Find where the given text appears and provide that cell's center as (x, y) coordinate. 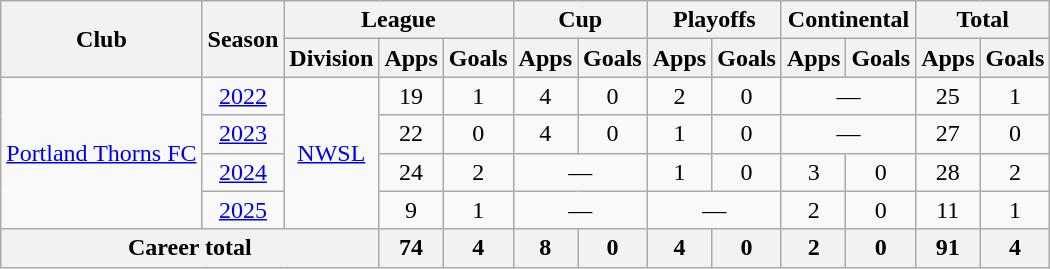
28 (948, 172)
Career total (190, 248)
2023 (243, 134)
22 (411, 134)
Season (243, 39)
2022 (243, 96)
74 (411, 248)
Division (332, 58)
Cup (580, 20)
91 (948, 248)
9 (411, 210)
11 (948, 210)
3 (813, 172)
NWSL (332, 153)
25 (948, 96)
2025 (243, 210)
Playoffs (714, 20)
19 (411, 96)
League (398, 20)
24 (411, 172)
27 (948, 134)
Continental (848, 20)
2024 (243, 172)
Portland Thorns FC (102, 153)
Club (102, 39)
8 (545, 248)
Total (983, 20)
